Scan for the cell matching the given text and deliver its [X, Y] coordinate at center. 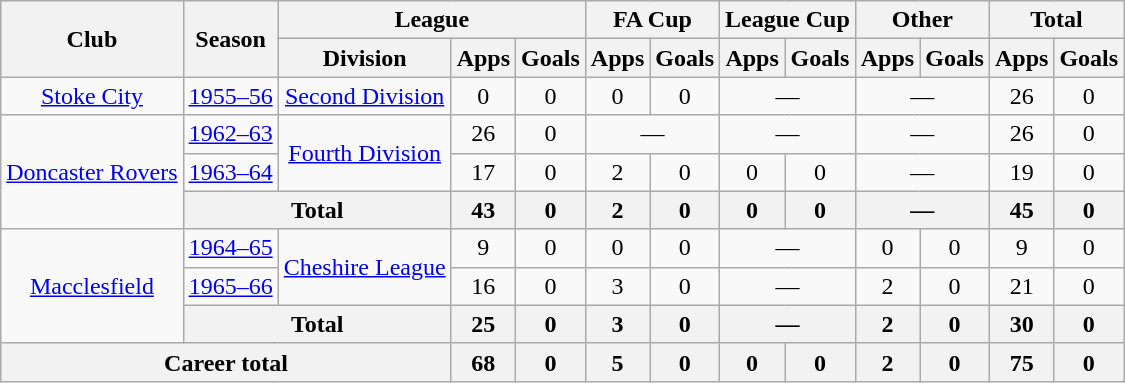
Cheshire League [364, 267]
19 [1021, 172]
75 [1021, 362]
1962–63 [230, 134]
25 [483, 324]
Stoke City [92, 96]
Macclesfield [92, 286]
1963–64 [230, 172]
16 [483, 286]
21 [1021, 286]
Division [364, 58]
FA Cup [652, 20]
League [432, 20]
68 [483, 362]
17 [483, 172]
1955–56 [230, 96]
30 [1021, 324]
Club [92, 39]
5 [617, 362]
45 [1021, 210]
Doncaster Rovers [92, 172]
Second Division [364, 96]
43 [483, 210]
Career total [226, 362]
Other [922, 20]
League Cup [788, 20]
1964–65 [230, 248]
1965–66 [230, 286]
Fourth Division [364, 153]
Season [230, 39]
